Return (x, y) of the center of cell containing provided text 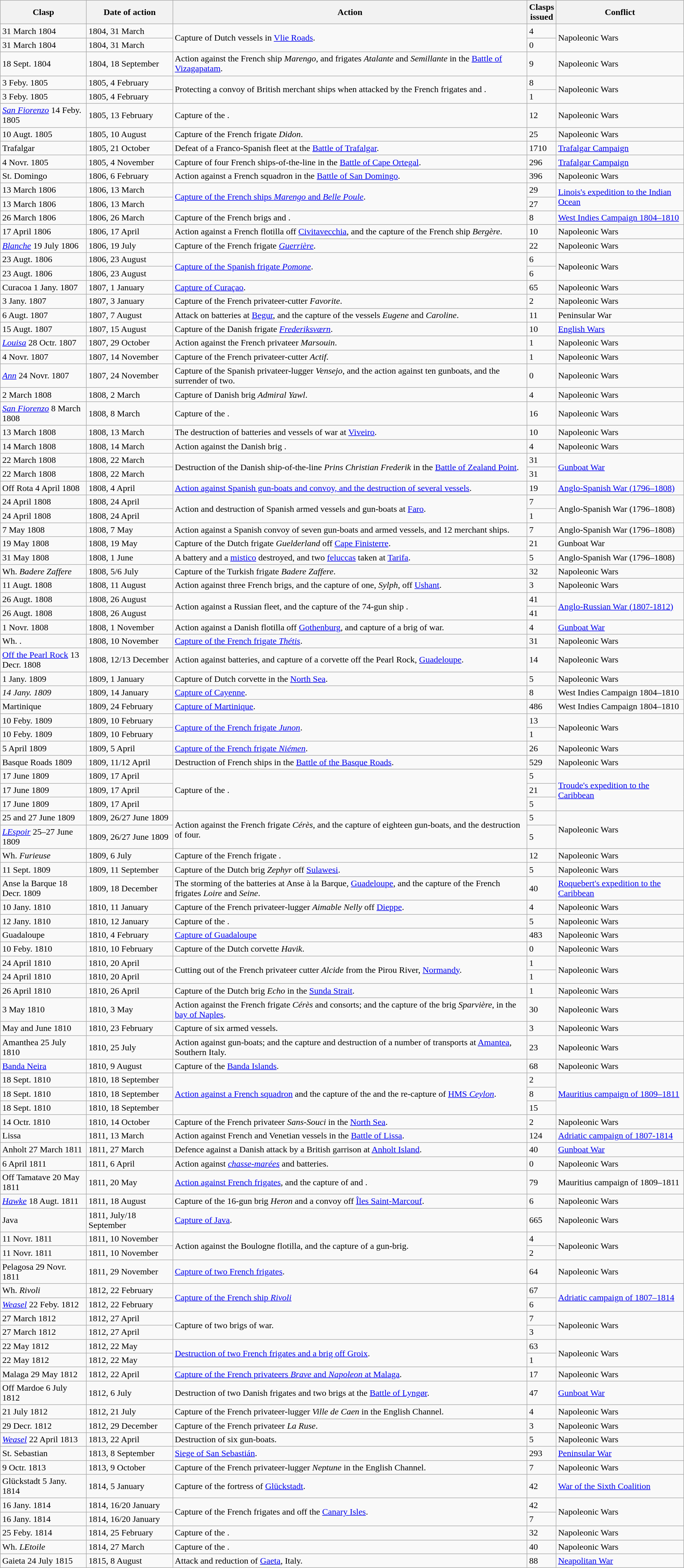
Capture of the Banda Islands. (350, 1066)
1809, 18 December (130, 888)
529 (541, 762)
Capture of Java. (350, 1220)
15 (541, 1108)
Gaieta 24 July 1815 (43, 1561)
26 April 1810 (43, 991)
Capture of Dutch corvette in the North Sea. (350, 679)
Roquebert's expedition to the Caribbean (620, 888)
Capture of the French frigate . (350, 855)
1808, 4 April (130, 488)
Action against French and Venetian vessels in the Battle of Lissa. (350, 1136)
Capture of six armed vessels. (350, 1028)
Protecting a convoy of British merchant ships when attacked by the French frigates and . (350, 90)
Wh. Badere Zaffere (43, 571)
63 (541, 1346)
San Fiorenzo 8 March 1808 (43, 413)
Capture of the Dutch brig Echo in the Sunda Strait. (350, 991)
1805, 21 October (130, 148)
1812, 22 April (130, 1374)
Destruction of six gun-boats. (350, 1440)
12 Jany. 1810 (43, 921)
15 Augt. 1807 (43, 329)
4 Novr. 1807 (43, 357)
Capture of the Turkish frigate Badere Zaffere. (350, 571)
1810, 26 April (130, 991)
1807, 1 January (130, 287)
1807, 14 November (130, 357)
2 March 1808 (43, 394)
Action against the French ship Marengo, and frigates Atalante and Semillante in the Battle of Vizagapatam. (350, 64)
Action against the French frigate Cérès and consorts; and the capture of the brig Sparvière, in the bay of Naples. (350, 1010)
Weasel 22 Feby. 1812 (43, 1304)
27 (541, 204)
Linois's expedition to the Indian Ocean (620, 197)
Action against the French privateer Marsouin. (350, 343)
Capture of the French frigate Guerrière. (350, 246)
Capture of the 16-gun brig Heron and a convoy off Îles Saint-Marcouf. (350, 1201)
The destruction of batteries and vessels of war at Viveiro. (350, 432)
Capture of the French frigate Didon. (350, 134)
Destruction of two Danish frigates and two brigs at the Battle of Lyngør. (350, 1393)
War of the Sixth Coalition (620, 1486)
1808, 8 March (130, 413)
13 (541, 721)
Capture of Martinique. (350, 707)
1811, 27 March (130, 1149)
Capture of the fortress of Glückstadt. (350, 1486)
1812, 21 July (130, 1412)
Capture of Danish brig Admiral Yawl. (350, 394)
Action against the Danish brig . (350, 446)
1808, 7 May (130, 530)
31 May 1808 (43, 558)
1811, 29 November (130, 1272)
1804, 18 September (130, 64)
1807, 3 January (130, 301)
Capture of the French privateer Sans-Souci in the North Sea. (350, 1122)
Action against the French frigate Cérès, and the capture of eighteen gun-boats, and the destruction of four. (350, 830)
Capture of the French privateer-cutter Actif. (350, 357)
3 May 1810 (43, 1010)
10 Feby. 1810 (43, 949)
Trafalgar (43, 148)
1805, 4 November (130, 162)
47 (541, 1393)
Capture of the French ship Rivoli (350, 1297)
1809, 24 February (130, 707)
1 Novr. 1808 (43, 627)
483 (541, 935)
Action against a Spanish convoy of seven gun-boats and armed vessels, and 12 merchant ships. (350, 530)
Capture of two brigs of war. (350, 1325)
Capture of the Dutch corvette Havik. (350, 949)
1811, 20 May (130, 1182)
A battery and a mistico destroyed, and two feluccas taken at Tarifa. (350, 558)
St. Sebastian (43, 1454)
Action against French frigates, and the capture of and . (350, 1182)
English Wars (620, 329)
1808, 11 August (130, 585)
1814, 27 March (130, 1547)
3 Jany. 1807 (43, 301)
1808, 10 November (130, 641)
25 Feby. 1814 (43, 1533)
17 (541, 1374)
LEspoir 25–27 June 1809 (43, 836)
Troude's expedition to the Caribbean (620, 790)
23 (541, 1047)
10 Jany. 1810 (43, 907)
Destruction of the Danish ship-of-the-line Prins Christian Frederik in the Battle of Zealand Point. (350, 467)
Cutting out of the French privateer cutter Alcide from the Pirou River, Normandy. (350, 970)
Conflict (620, 12)
Capture of the French frigates and off the Canary Isles. (350, 1512)
Hawke 18 Augt. 1811 (43, 1201)
Capture of Guadaloupe (350, 935)
Date of action (130, 12)
1810, 10 February (130, 949)
1807, 29 October (130, 343)
Wh. LEtoile (43, 1547)
Capture of the French ships Marengo and Belle Poule. (350, 197)
Capture of two French frigates. (350, 1272)
65 (541, 287)
18 Sept. 1804 (43, 64)
64 (541, 1272)
The storming of the batteries at Anse à la Barque, Guadeloupe, and the capture of the French frigates Loire and Seine. (350, 888)
1809, 5 April (130, 748)
1809, 1 January (130, 679)
296 (541, 162)
Action against a French squadron and the capture of the and the re-capture of HMS Ceylon. (350, 1094)
1811, July/18 September (130, 1220)
1807, 7 August (130, 315)
Martinique (43, 707)
Basque Roads 1809 (43, 762)
1813, 9 October (130, 1467)
Capture of the French privateer-cutter Favorite. (350, 301)
5 April 1809 (43, 748)
May and June 1810 (43, 1028)
1806, 6 February (130, 176)
17 April 1806 (43, 232)
Capture of the French privateer-lugger Aimable Nelly off Dieppe. (350, 907)
7 May 1808 (43, 530)
1806, 26 March (130, 218)
Action and destruction of Spanish armed vessels and gun-boats at Faro. (350, 509)
1810, 12 January (130, 921)
1808, 13 March (130, 432)
19 May 1808 (43, 544)
Action against the Boulogne flotilla, and the capture of a gun-brig. (350, 1246)
1813, 8 September (130, 1454)
Anholt 27 March 1811 (43, 1149)
Java (43, 1220)
9 (541, 64)
1814, 25 February (130, 1533)
Action against chasse-marées and batteries. (350, 1164)
Capture of the Dutch frigate Guelderland off Cape Finisterre. (350, 544)
Action (350, 12)
Defeat of a Franco-Spanish fleet at the Battle of Trafalgar. (350, 148)
Defence against a Danish attack by a British garrison at Anholt Island. (350, 1149)
Destruction of two French frigates and a brig off Groix. (350, 1353)
4 Novr. 1805 (43, 162)
25 (541, 134)
Off Mardoe 6 July 1812 (43, 1393)
Banda Neira (43, 1066)
Blanche 19 July 1806 (43, 246)
665 (541, 1220)
486 (541, 707)
396 (541, 176)
Action against a Russian fleet, and the capture of the 74-gun ship . (350, 606)
26 March 1806 (43, 218)
Action against a French squadron in the Battle of San Domingo. (350, 176)
Malaga 29 May 1812 (43, 1374)
1810, 11 January (130, 907)
1810, 4 February (130, 935)
Capture of Dutch vessels in Vlie Roads. (350, 38)
Capture of Curaçao. (350, 287)
16 (541, 413)
1807, 15 August (130, 329)
Louisa 28 Octr. 1807 (43, 343)
1811, 18 August (130, 1201)
1806, 19 July (130, 246)
Action against gun-boats; and the capture and destruction of a number of transports at Amantea, Southern Italy. (350, 1047)
1808, 19 May (130, 544)
Attack on batteries at Begur, and the capture of the vessels Eugene and Caroline. (350, 315)
22 (541, 246)
Off Tamatave 20 May 1811 (43, 1182)
1814, 5 January (130, 1486)
1810, 25 July (130, 1047)
1811, 6 April (130, 1164)
Capture of the French frigate Junon. (350, 728)
Capture of the French brigs and . (350, 218)
Pelagosa 29 Novr. 1811 (43, 1272)
11 Augt. 1808 (43, 585)
Amanthea 25 July 1810 (43, 1047)
Guadaloupe (43, 935)
Capture of four French ships-of-the-line in the Battle of Cape Ortegal. (350, 162)
Siege of San Sebastián. (350, 1454)
Capture of the French privateer-lugger Neptune in the English Channel. (350, 1467)
1809, 11/12 April (130, 762)
1710 (541, 148)
1809, 14 January (130, 693)
Neapolitan War (620, 1561)
11 (541, 315)
1808, 1 November (130, 627)
Curacoa 1 Jany. 1807 (43, 287)
Action against batteries, and capture of a corvette off the Pearl Rock, Guadeloupe. (350, 660)
Claspsissued (541, 12)
11 Sept. 1809 (43, 869)
26 (541, 748)
1808, 5/6 July (130, 571)
25 and 27 June 1809 (43, 818)
6 Augt. 1807 (43, 315)
124 (541, 1136)
13 March 1808 (43, 432)
1807, 24 November (130, 376)
19 (541, 488)
1808, 12/13 December (130, 660)
Attack and reduction of Gaeta, Italy. (350, 1561)
1810, 3 May (130, 1010)
67 (541, 1291)
Capture of the Danish frigate Frederiksværn. (350, 329)
Lissa (43, 1136)
14 Jany. 1809 (43, 693)
Capture of the French frigate Niémen. (350, 748)
1810, 23 February (130, 1028)
1808, 2 March (130, 394)
14 Octr. 1810 (43, 1122)
Anglo-Russian War (1807-1812) (620, 606)
68 (541, 1066)
1808, 14 March (130, 446)
Action against three French brigs, and the capture of one, Sylph, off Ushant. (350, 585)
Weasel 22 April 1813 (43, 1440)
Action against a Danish flotilla off Gothenburg, and capture of a brig of war. (350, 627)
Off Rota 4 April 1808 (43, 488)
14 (541, 660)
Destruction of French ships in the Battle of the Basque Roads. (350, 762)
Capture of Cayenne. (350, 693)
1812, 29 December (130, 1425)
Action against a French flotilla off Civitavecchia, and the capture of the French ship Bergère. (350, 232)
1812, 6 July (130, 1393)
Capture of the French privateer-lugger Ville de Caen in the English Channel. (350, 1412)
29 Decr. 1812 (43, 1425)
293 (541, 1454)
1806, 17 April (130, 232)
1805, 10 August (130, 134)
Capture of the French frigate Thétis. (350, 641)
Ann 24 Novr. 1807 (43, 376)
St. Domingo (43, 176)
Clasp (43, 12)
1810, 9 August (130, 1066)
Wh. Rivoli (43, 1291)
30 (541, 1010)
Off the Pearl Rock 13 Decr. 1808 (43, 660)
29 (541, 190)
Adriatic campaign of 1807–1814 (620, 1297)
1809, 6 July (130, 855)
79 (541, 1182)
Capture of the Dutch brig Zephyr off Sulawesi. (350, 869)
Capture of the Spanish privateer-lugger Vensejo, and the action against ten gunboats, and the surrender of two. (350, 376)
1815, 8 August (130, 1561)
Anse la Barque 18 Decr. 1809 (43, 888)
1813, 22 April (130, 1440)
Adriatic campaign of 1807-1814 (620, 1136)
Wh. . (43, 641)
21 July 1812 (43, 1412)
1810, 14 October (130, 1122)
Capture of the Spanish frigate Pomone. (350, 267)
6 April 1811 (43, 1164)
Glückstadt 5 Jany. 1814 (43, 1486)
14 March 1808 (43, 446)
1 Jany. 1809 (43, 679)
Action against Spanish gun-boats and convoy, and the destruction of several vessels. (350, 488)
Capture of the French privateers Brave and Napoleon at Malaga. (350, 1374)
1811, 13 March (130, 1136)
San Fiorenzo 14 Feby. 1805 (43, 116)
Capture of the French privateer La Ruse. (350, 1425)
9 Octr. 1813 (43, 1467)
1805, 13 February (130, 116)
10 Augt. 1805 (43, 134)
1809, 11 September (130, 869)
88 (541, 1561)
1808, 1 June (130, 558)
Wh. Furieuse (43, 855)
